Extract the [x, y] coordinate from the center of the cell holding the provided text.  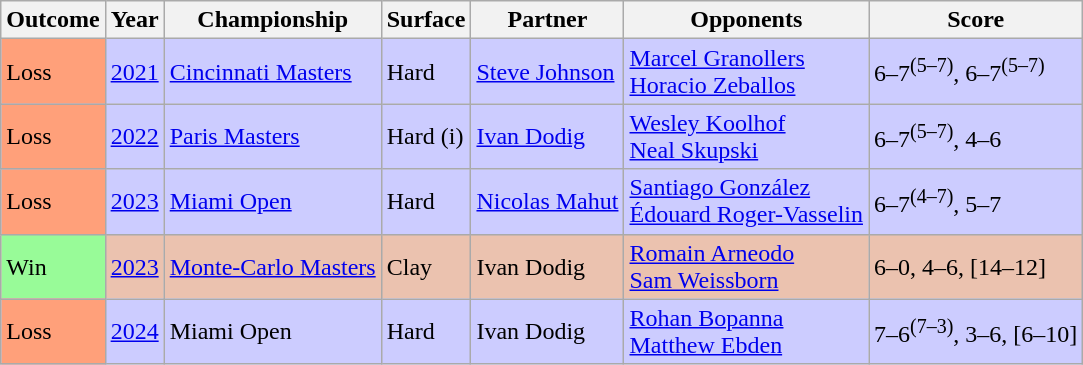
Nicolas Mahut [548, 202]
6–7(5–7), 4–6 [975, 136]
Clay [426, 266]
2024 [134, 332]
Partner [548, 20]
6–7(5–7), 6–7(5–7) [975, 72]
Romain Arneodo Sam Weissborn [746, 266]
Hard (i) [426, 136]
Marcel Granollers Horacio Zeballos [746, 72]
Rohan Bopanna Matthew Ebden [746, 332]
Year [134, 20]
6–7(4–7), 5–7 [975, 202]
Score [975, 20]
Paris Masters [272, 136]
7–6(7–3), 3–6, [6–10] [975, 332]
Championship [272, 20]
Steve Johnson [548, 72]
2022 [134, 136]
Santiago González Édouard Roger-Vasselin [746, 202]
Wesley Koolhof Neal Skupski [746, 136]
Cincinnati Masters [272, 72]
Monte-Carlo Masters [272, 266]
2021 [134, 72]
Surface [426, 20]
Opponents [746, 20]
Win [53, 266]
Outcome [53, 20]
6–0, 4–6, [14–12] [975, 266]
